Determine the (X, Y) coordinate at the center of the cell enclosing the given text.  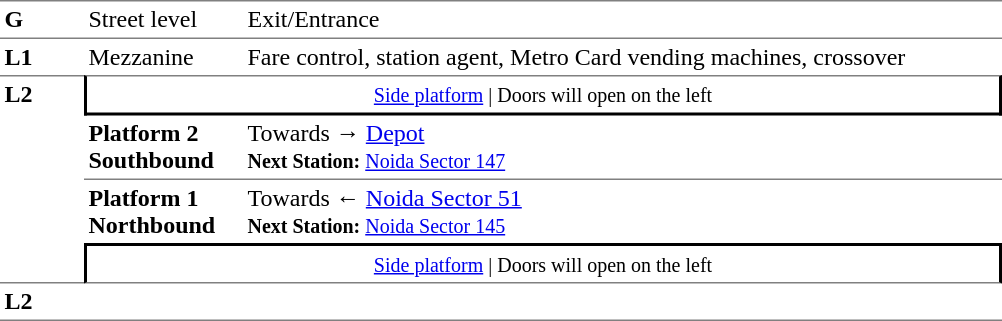
Towards ← Noida Sector 51Next Station: Noida Sector 145 (622, 212)
Street level (164, 20)
G (42, 20)
Mezzanine (164, 57)
L1 (42, 57)
Towards → DepotNext Station: Noida Sector 147 (622, 148)
Platform 1Northbound (164, 212)
Platform 2Southbound (164, 148)
L2 (42, 179)
Fare control, station agent, Metro Card vending machines, crossover (622, 57)
Exit/Entrance (622, 20)
